Provide the [x, y] coordinate of the cell's center where the given text is located.  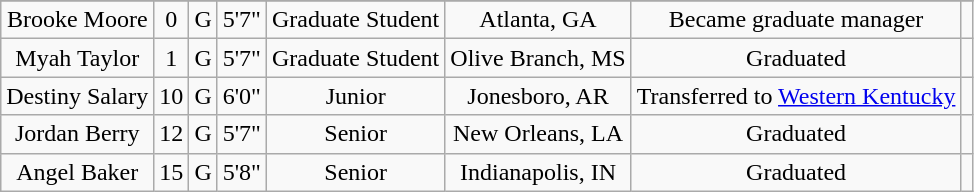
Atlanta, GA [538, 20]
New Orleans, LA [538, 134]
Indianapolis, IN [538, 172]
0 [172, 20]
Olive Branch, MS [538, 58]
Brooke Moore [78, 20]
6'0" [242, 96]
Jonesboro, AR [538, 96]
Became graduate manager [796, 20]
12 [172, 134]
Myah Taylor [78, 58]
Angel Baker [78, 172]
1 [172, 58]
15 [172, 172]
Destiny Salary [78, 96]
Junior [355, 96]
10 [172, 96]
Transferred to Western Kentucky [796, 96]
5'8" [242, 172]
Jordan Berry [78, 134]
